Search for the cell housing the specified text and yield its [X, Y] center coordinate. 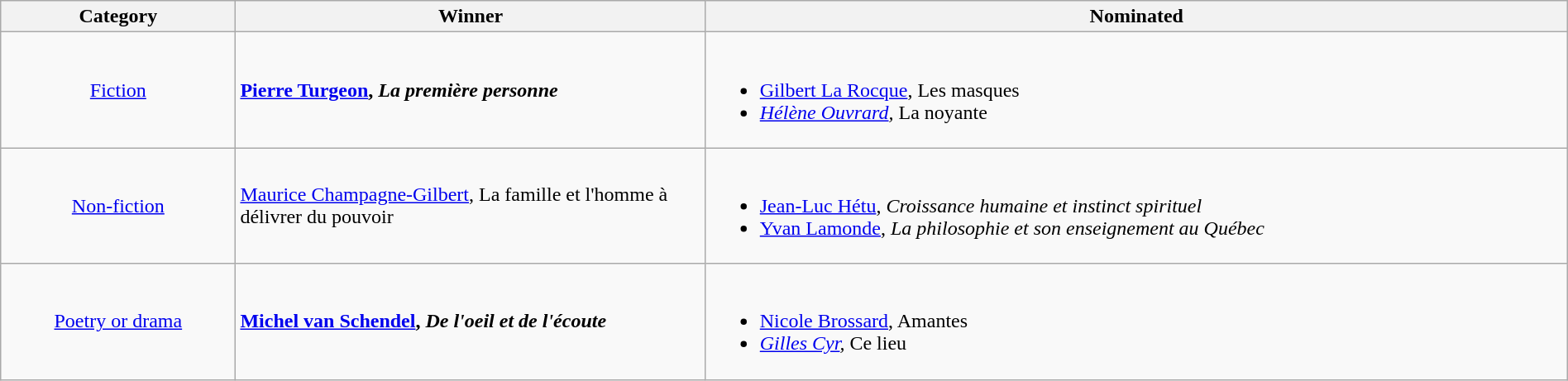
Nominated [1136, 17]
Winner [471, 17]
Michel van Schendel, De l'oeil et de l'écoute [471, 321]
Pierre Turgeon, La première personne [471, 90]
Gilbert La Rocque, Les masquesHélène Ouvrard, La noyante [1136, 90]
Maurice Champagne-Gilbert, La famille et l'homme à délivrer du pouvoir [471, 206]
Fiction [118, 90]
Nicole Brossard, AmantesGilles Cyr, Ce lieu [1136, 321]
Jean-Luc Hétu, Croissance humaine et instinct spirituelYvan Lamonde, La philosophie et son enseignement au Québec [1136, 206]
Poetry or drama [118, 321]
Non-fiction [118, 206]
Category [118, 17]
